Provide the [x, y] coordinate of the cell's center where the given text is located.  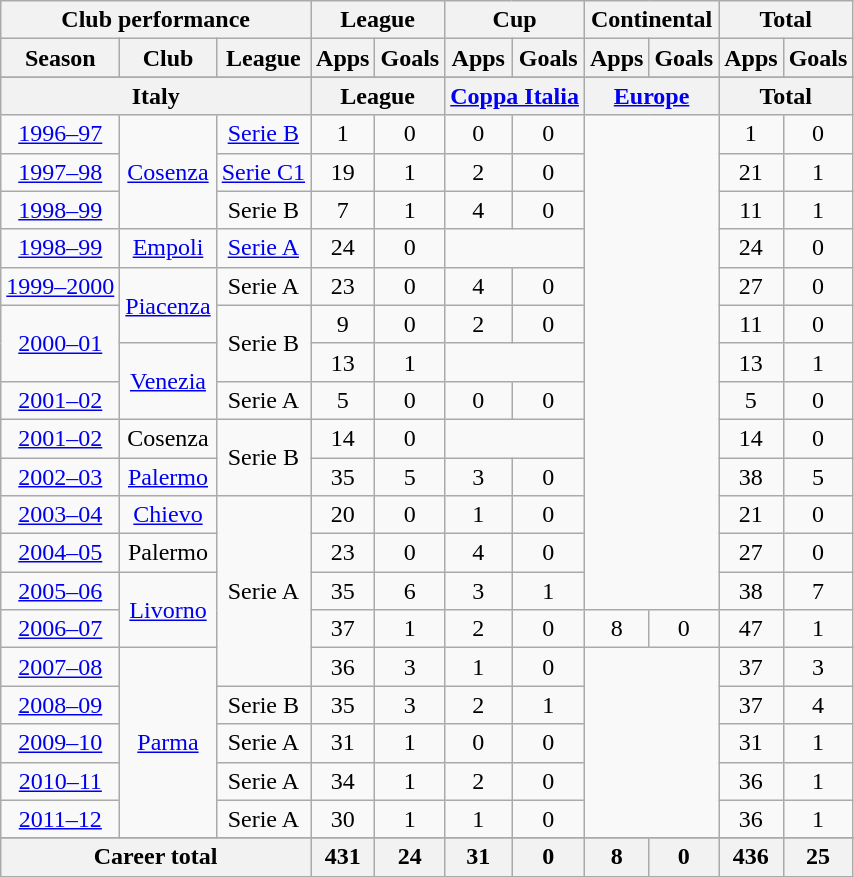
2007–08 [60, 667]
Livorno [168, 610]
30 [343, 819]
2003–04 [60, 515]
Coppa Italia [515, 96]
47 [751, 629]
2011–12 [60, 819]
1996–97 [60, 134]
9 [343, 324]
34 [343, 781]
2000–01 [60, 343]
Season [60, 58]
Serie C1 [263, 172]
Club [168, 58]
2002–03 [60, 477]
Club performance [156, 20]
2006–07 [60, 629]
431 [343, 857]
Chievo [168, 515]
Career total [156, 857]
1997–98 [60, 172]
2009–10 [60, 743]
Empoli [168, 248]
2004–05 [60, 553]
19 [343, 172]
Venezia [168, 381]
2005–06 [60, 591]
Piacenza [168, 305]
20 [343, 515]
25 [818, 857]
Italy [156, 96]
1999–2000 [60, 286]
436 [751, 857]
Continental [651, 20]
2008–09 [60, 705]
2010–11 [60, 781]
6 [410, 591]
Cup [515, 20]
Europe [651, 96]
Parma [168, 743]
